Search for the cell housing the specified text and yield its (X, Y) center coordinate. 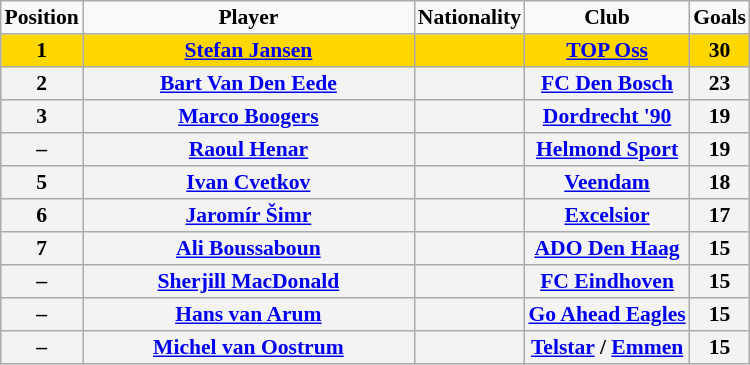
Goals (719, 18)
Position (42, 18)
18 (719, 182)
Michel van Oostrum (249, 348)
Marco Boogers (249, 116)
Player (249, 18)
Veendam (608, 182)
Club (608, 18)
Telstar / Emmen (608, 348)
TOP Oss (608, 50)
Helmond Sport (608, 150)
5 (42, 182)
Ali Boussaboun (249, 248)
Hans van Arum (249, 314)
6 (42, 216)
Sherjill MacDonald (249, 282)
2 (42, 84)
30 (719, 50)
3 (42, 116)
Go Ahead Eagles (608, 314)
Ivan Cvetkov (249, 182)
FC Den Bosch (608, 84)
17 (719, 216)
Dordrecht '90 (608, 116)
23 (719, 84)
FC Eindhoven (608, 282)
Stefan Jansen (249, 50)
Jaromír Šimr (249, 216)
7 (42, 248)
1 (42, 50)
Excelsior (608, 216)
ADO Den Haag (608, 248)
Bart Van Den Eede (249, 84)
Nationality (470, 18)
Raoul Henar (249, 150)
